Extract the (x, y) coordinate from the center of the cell holding the provided text.  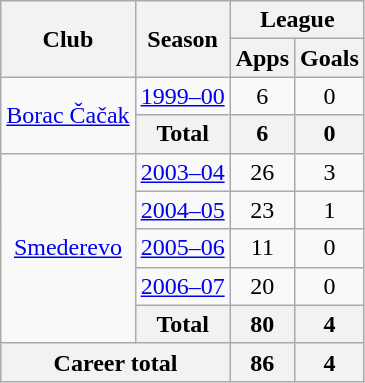
23 (262, 210)
Borac Čačak (68, 115)
Goals (330, 58)
Season (182, 39)
Career total (116, 362)
11 (262, 248)
1 (330, 210)
26 (262, 172)
20 (262, 286)
League (297, 20)
3 (330, 172)
Apps (262, 58)
86 (262, 362)
2004–05 (182, 210)
2003–04 (182, 172)
1999–00 (182, 96)
80 (262, 324)
Club (68, 39)
Smederevo (68, 248)
2006–07 (182, 286)
2005–06 (182, 248)
